From the cell containing the given text, extract its center point as [X, Y] coordinate. 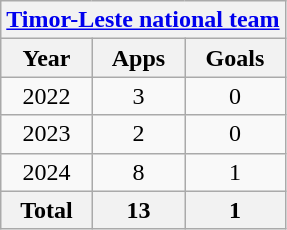
2022 [46, 96]
13 [138, 210]
Goals [235, 58]
2023 [46, 134]
2 [138, 134]
Timor-Leste national team [143, 20]
8 [138, 172]
3 [138, 96]
Year [46, 58]
Total [46, 210]
2024 [46, 172]
Apps [138, 58]
